Pinpoint the cell where the given text exists, returning its (x, y) midpoint coordinate. 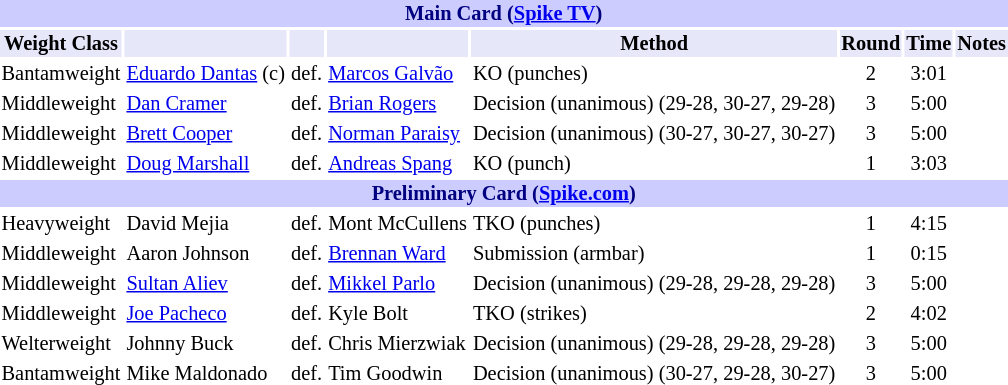
Kyle Bolt (398, 314)
KO (punches) (654, 74)
0:15 (929, 254)
Johnny Buck (206, 344)
Mikkel Parlo (398, 284)
4:15 (929, 224)
Eduardo Dantas (c) (206, 74)
Sultan Aliev (206, 284)
Preliminary Card (Spike.com) (504, 194)
4:02 (929, 314)
Method (654, 44)
Round (871, 44)
Decision (unanimous) (30-27, 30-27, 30-27) (654, 134)
Weight Class (61, 44)
Doug Marshall (206, 164)
Chris Mierzwiak (398, 344)
David Mejia (206, 224)
Brett Cooper (206, 134)
Aaron Johnson (206, 254)
3:01 (929, 74)
Time (929, 44)
Decision (unanimous) (29-28, 30-27, 29-28) (654, 104)
Submission (armbar) (654, 254)
Andreas Spang (398, 164)
TKO (punches) (654, 224)
Joe Pacheco (206, 314)
Heavyweight (61, 224)
Bantamweight (61, 74)
3:03 (929, 164)
Welterweight (61, 344)
Brian Rogers (398, 104)
KO (punch) (654, 164)
Norman Paraisy (398, 134)
Mont McCullens (398, 224)
Notes (982, 44)
TKO (strikes) (654, 314)
Dan Cramer (206, 104)
Brennan Ward (398, 254)
Marcos Galvão (398, 74)
Main Card (Spike TV) (504, 14)
